From the cell containing the given text, extract its center point as [X, Y] coordinate. 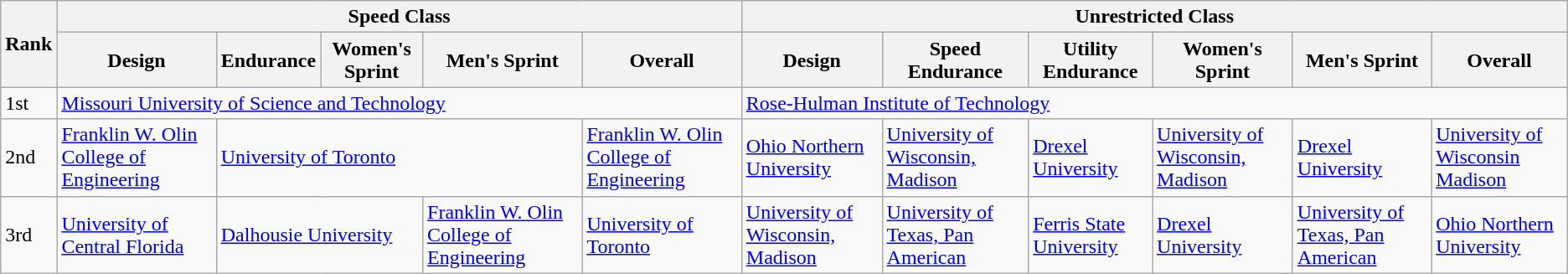
Utility Endurance [1091, 60]
Missouri University of Science and Technology [399, 103]
Endurance [268, 60]
Unrestricted Class [1154, 17]
2nd [28, 158]
Rank [28, 44]
Dalhousie University [319, 235]
3rd [28, 235]
University of Central Florida [137, 235]
1st [28, 103]
Speed Class [399, 17]
Speed Endurance [955, 60]
Ferris State University [1091, 235]
University of Wisconsin Madison [1499, 158]
Rose-Hulman Institute of Technology [1154, 103]
